Output the [X, Y] coordinate of the center of the cell containing the given text.  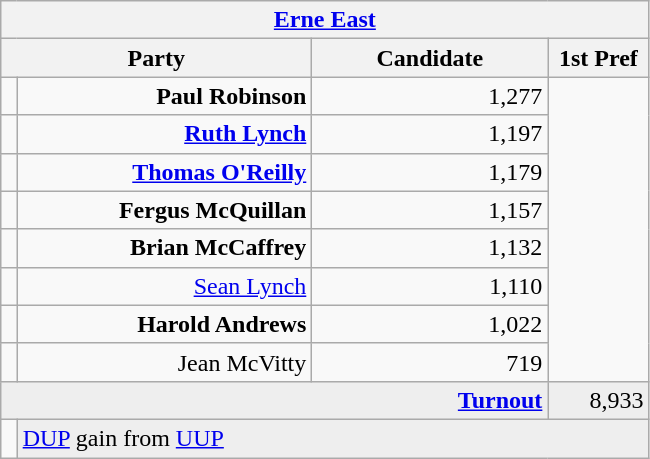
Party [156, 58]
Paul Robinson [164, 96]
Ruth Lynch [164, 134]
Turnout [274, 400]
Harold Andrews [164, 324]
1,197 [430, 134]
719 [430, 362]
1,132 [430, 248]
1,157 [430, 210]
1,110 [430, 286]
Thomas O'Reilly [164, 172]
Candidate [430, 58]
Erne East [325, 20]
Sean Lynch [164, 286]
Jean McVitty [164, 362]
Brian McCaffrey [164, 248]
1,179 [430, 172]
1,022 [430, 324]
DUP gain from UUP [333, 438]
Fergus McQuillan [164, 210]
1,277 [430, 96]
8,933 [598, 400]
1st Pref [598, 58]
